For the text-containing cell, return its midpoint in [x, y] coordinate format. 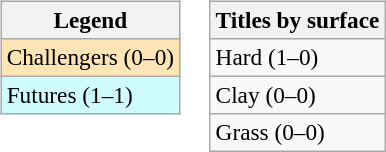
Grass (0–0) [298, 133]
Clay (0–0) [298, 95]
Challengers (0–0) [90, 57]
Legend [90, 20]
Hard (1–0) [298, 57]
Futures (1–1) [90, 95]
Titles by surface [298, 20]
